Identify which cell holds the provided text, then report its (X, Y) central coordinate. 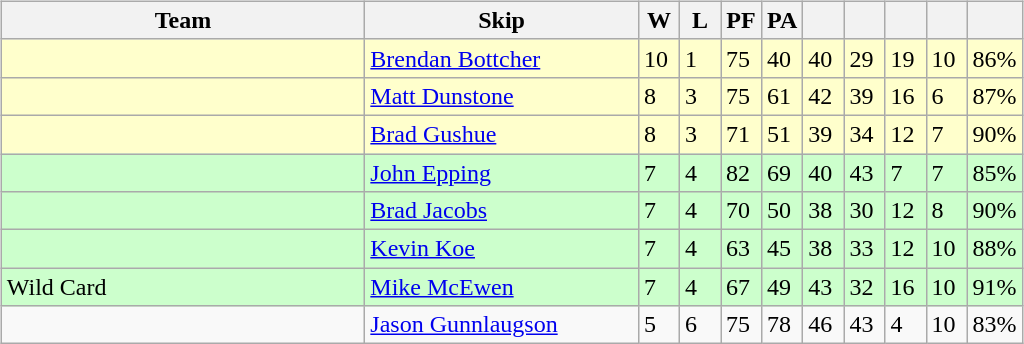
John Epping (502, 173)
45 (782, 249)
Kevin Koe (502, 249)
42 (824, 96)
83% (994, 325)
91% (994, 287)
5 (658, 325)
82 (740, 173)
Brad Gushue (502, 134)
Mike McEwen (502, 287)
L (700, 20)
71 (740, 134)
87% (994, 96)
29 (864, 58)
W (658, 20)
85% (994, 173)
78 (782, 325)
46 (824, 325)
32 (864, 287)
Matt Dunstone (502, 96)
Brad Jacobs (502, 211)
70 (740, 211)
Jason Gunnlaugson (502, 325)
Brendan Bottcher (502, 58)
33 (864, 249)
86% (994, 58)
1 (700, 58)
69 (782, 173)
61 (782, 96)
Team (183, 20)
88% (994, 249)
Skip (502, 20)
67 (740, 287)
34 (864, 134)
50 (782, 211)
Wild Card (183, 287)
51 (782, 134)
PA (782, 20)
30 (864, 211)
PF (740, 20)
49 (782, 287)
19 (906, 58)
63 (740, 249)
